Output the (x, y) coordinate of the center of the cell containing the given text.  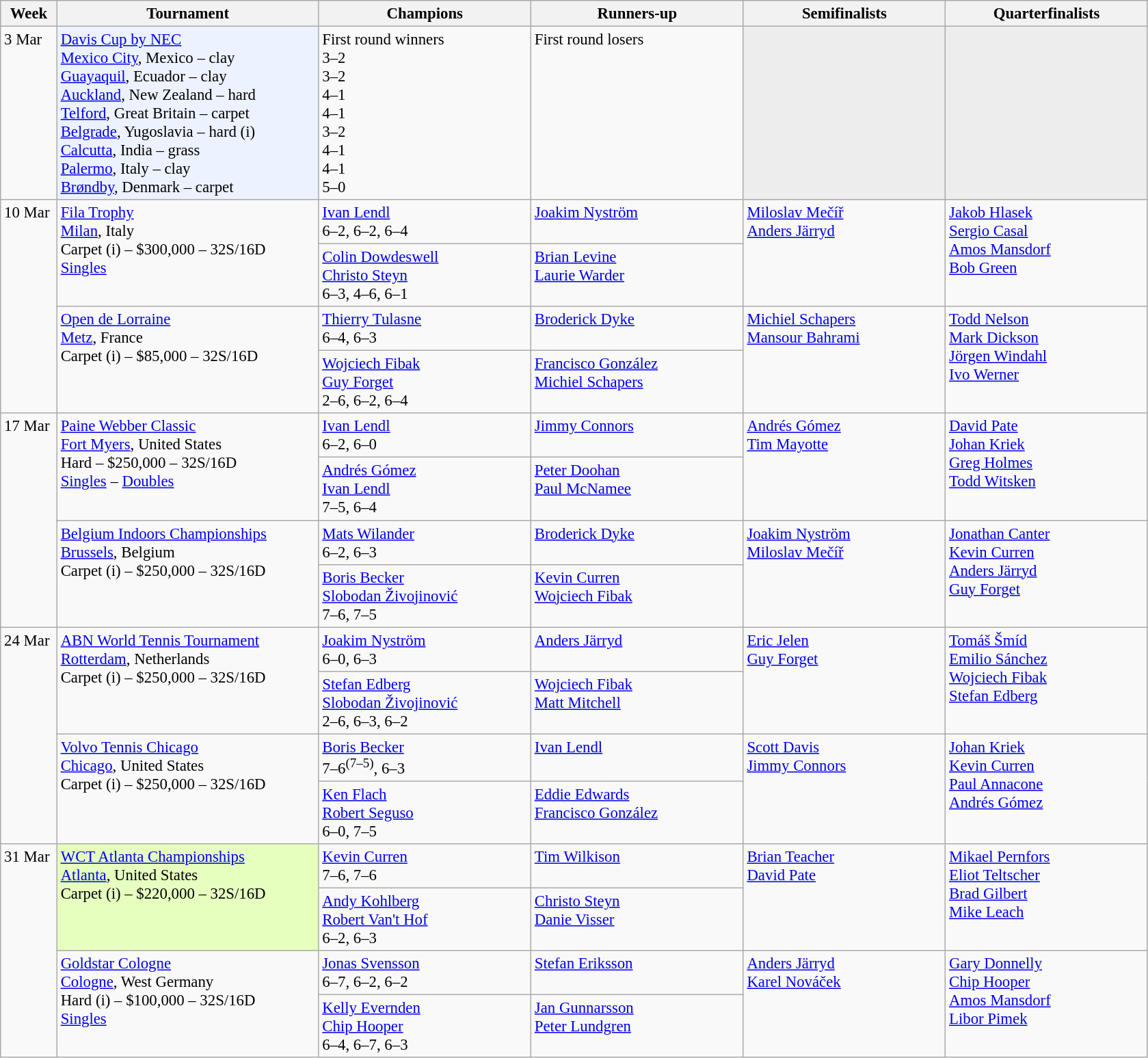
Joakim Nyström (637, 222)
Runners-up (637, 14)
Michiel Schapers Mansour Bahrami (844, 360)
Miloslav Mečíř Anders Järryd (844, 253)
Wojciech Fibak Guy Forget 2–6, 6–2, 6–4 (425, 382)
Champions (425, 14)
Andrés Gómez Tim Mayotte (844, 466)
Semifinalists (844, 14)
Wojciech Fibak Matt Mitchell (637, 702)
Brian Levine Laurie Warder (637, 276)
Tournament (187, 14)
Mats Wilander6–2, 6–3 (425, 543)
Belgium Indoors Championships Brussels, BelgiumCarpet (i) – $250,000 – 32S/16D (187, 574)
Colin Dowdeswell Christo Steyn6–3, 4–6, 6–1 (425, 276)
10 Mar (29, 306)
31 Mar (29, 951)
Boris Becker7–6(7–5), 6–3 (425, 758)
Ivan Lendl6–2, 6–2, 6–4 (425, 222)
Gary Donnelly Chip Hooper Amos Mansdorf Libor Pimek (1047, 1004)
Peter Doohan Paul McNamee (637, 489)
Todd Nelson Mark Dickson Jörgen Windahl Ivo Werner (1047, 360)
Paine Webber Classic Fort Myers, United StatesHard – $250,000 – 32S/16DSingles – Doubles (187, 466)
Andrés Gómez Ivan Lendl7–5, 6–4 (425, 489)
Jimmy Connors (637, 435)
Ivan Lendl6–2, 6–0 (425, 435)
Scott Davis Jimmy Connors (844, 789)
24 Mar (29, 736)
WCT Atlanta ChampionshipsAtlanta, United StatesCarpet (i) – $220,000 – 32S/16D (187, 897)
Joakim Nyström6–0, 6–3 (425, 650)
Open de LorraineMetz, FranceCarpet (i) – $85,000 – 32S/16D (187, 360)
Christo Steyn Danie Visser (637, 919)
Week (29, 14)
Anders Järryd (637, 650)
Goldstar Cologne Cologne, West GermanyHard (i) – $100,000 – 32S/16D Singles (187, 1004)
David Pate Johan Kriek Greg Holmes Todd Witsken (1047, 466)
ABN World Tennis Tournament Rotterdam, NetherlandsCarpet (i) – $250,000 – 32S/16D (187, 680)
First round winners 3–2 3–2 4–1 4–1 3–2 4–1 4–1 5–0 (425, 114)
Thierry Tulasne6–4, 6–3 (425, 328)
17 Mar (29, 520)
Boris Becker Slobodan Živojinović7–6, 7–5 (425, 596)
Joakim Nyström Miloslav Mečíř (844, 574)
Jonathan Canter Kevin Curren Anders Järryd Guy Forget (1047, 574)
Andy Kohlberg Robert Van't Hof 6–2, 6–3 (425, 919)
3 Mar (29, 114)
Johan Kriek Kevin Curren Paul Annacone Andrés Gómez (1047, 789)
Jonas Svensson6–7, 6–2, 6–2 (425, 973)
Volvo Tennis Chicago Chicago, United StatesCarpet (i) – $250,000 – 32S/16D (187, 789)
Kelly Evernden Chip Hooper 6–4, 6–7, 6–3 (425, 1027)
Tim Wilkison (637, 866)
Ivan Lendl (637, 758)
Jan Gunnarsson Peter Lundgren (637, 1027)
Fila Trophy Milan, ItalyCarpet (i) – $300,000 – 32S/16D Singles (187, 253)
First round losers (637, 114)
Eddie Edwards Francisco González (637, 812)
Stefan Eriksson (637, 973)
Eric Jelen Guy Forget (844, 680)
Francisco González Michiel Schapers (637, 382)
Stefan Edberg Slobodan Živojinović2–6, 6–3, 6–2 (425, 702)
Kevin Curren7–6, 7–6 (425, 866)
Anders Järryd Karel Nováček (844, 1004)
Mikael Pernfors Eliot Teltscher Brad Gilbert Mike Leach (1047, 897)
Jakob Hlasek Sergio Casal Amos Mansdorf Bob Green (1047, 253)
Ken Flach Robert Seguso 6–0, 7–5 (425, 812)
Tomáš Šmíd Emilio Sánchez Wojciech Fibak Stefan Edberg (1047, 680)
Quarterfinalists (1047, 14)
Kevin Curren Wojciech Fibak (637, 596)
Brian Teacher David Pate (844, 897)
